Output the (x, y) coordinate of the center of the cell containing the given text.  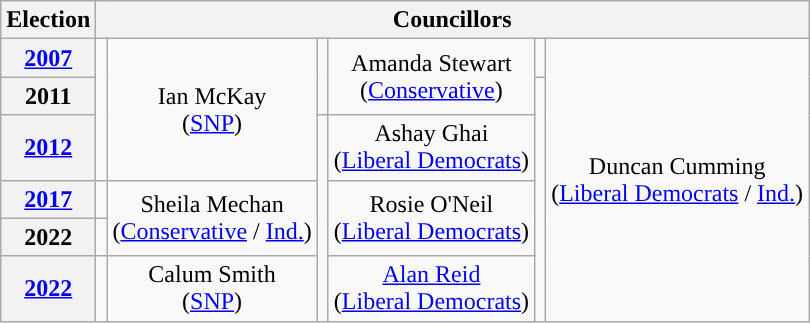
2007 (48, 58)
Councillors (452, 20)
Ashay Ghai(Liberal Democrats) (431, 148)
Election (48, 20)
Rosie O'Neil(Liberal Democrats) (431, 218)
Alan Reid(Liberal Democrats) (431, 288)
2012 (48, 148)
Ian McKay(SNP) (212, 110)
Sheila Mechan(Conservative / Ind.) (212, 218)
2017 (48, 199)
Duncan Cumming(Liberal Democrats / Ind.) (678, 180)
Calum Smith(SNP) (212, 288)
2011 (48, 96)
Amanda Stewart(Conservative) (431, 77)
